Output the [X, Y] coordinate of the center of the cell containing the given text.  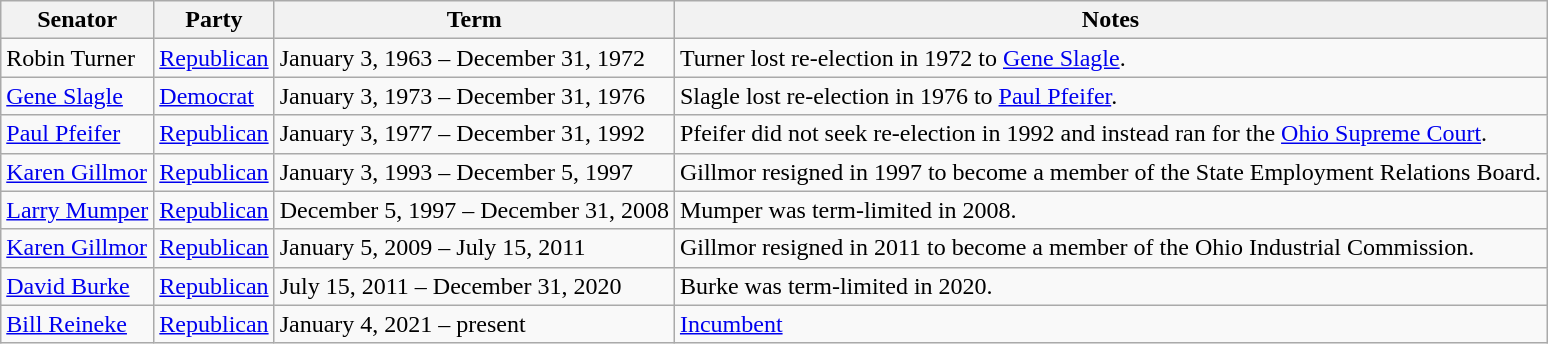
January 5, 2009 – July 15, 2011 [474, 248]
Party [214, 20]
Robin Turner [78, 58]
January 3, 1963 – December 31, 1972 [474, 58]
Incumbent [1110, 324]
July 15, 2011 – December 31, 2020 [474, 286]
Slagle lost re-election in 1976 to Paul Pfeifer. [1110, 96]
January 4, 2021 – present [474, 324]
Larry Mumper [78, 210]
Gene Slagle [78, 96]
Mumper was term-limited in 2008. [1110, 210]
Democrat [214, 96]
January 3, 1993 – December 5, 1997 [474, 172]
January 3, 1977 – December 31, 1992 [474, 134]
Pfeifer did not seek re-election in 1992 and instead ran for the Ohio Supreme Court. [1110, 134]
Gillmor resigned in 2011 to become a member of the Ohio Industrial Commission. [1110, 248]
Paul Pfeifer [78, 134]
Term [474, 20]
Turner lost re-election in 1972 to Gene Slagle. [1110, 58]
December 5, 1997 – December 31, 2008 [474, 210]
Gillmor resigned in 1997 to become a member of the State Employment Relations Board. [1110, 172]
Burke was term-limited in 2020. [1110, 286]
Senator [78, 20]
Bill Reineke [78, 324]
Notes [1110, 20]
David Burke [78, 286]
January 3, 1973 – December 31, 1976 [474, 96]
